Detect which cell encompasses the target text, then output its [x, y] center coordinate. 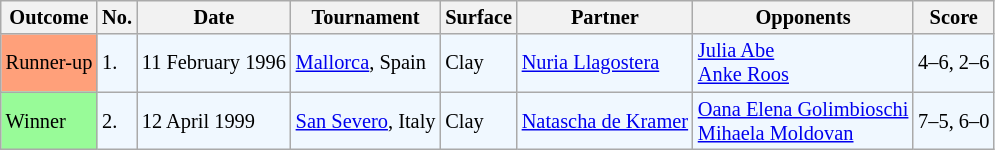
Runner-up [49, 63]
No. [117, 17]
Winner [49, 121]
2. [117, 121]
4–6, 2–6 [954, 63]
Outcome [49, 17]
12 April 1999 [214, 121]
Surface [478, 17]
San Severo, Italy [366, 121]
Score [954, 17]
Julia Abe Anke Roos [803, 63]
Opponents [803, 17]
Natascha de Kramer [605, 121]
Partner [605, 17]
7–5, 6–0 [954, 121]
11 February 1996 [214, 63]
Oana Elena Golimbioschi Mihaela Moldovan [803, 121]
Date [214, 17]
Nuria Llagostera [605, 63]
1. [117, 63]
Tournament [366, 17]
Mallorca, Spain [366, 63]
